Return (X, Y) of the center of cell containing provided text 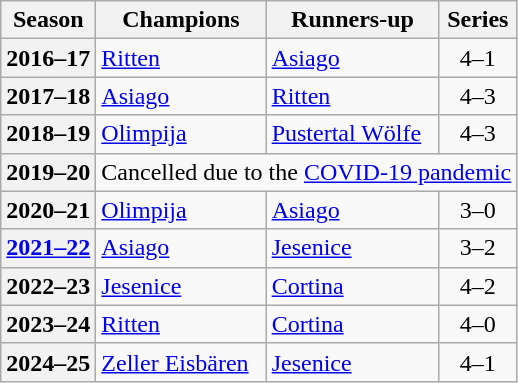
Zeller Eisbären (181, 362)
Series (478, 20)
4–0 (478, 324)
2018–19 (48, 134)
3–0 (478, 210)
2024–25 (48, 362)
2020–21 (48, 210)
2016–17 (48, 58)
Champions (181, 20)
2023–24 (48, 324)
3–2 (478, 248)
Cancelled due to the COVID-19 pandemic (306, 172)
2022–23 (48, 286)
4–2 (478, 286)
Season (48, 20)
2017–18 (48, 96)
2021–22 (48, 248)
Pustertal Wölfe (352, 134)
2019–20 (48, 172)
Runners-up (352, 20)
